Identify which cell holds the provided text, then report its (x, y) central coordinate. 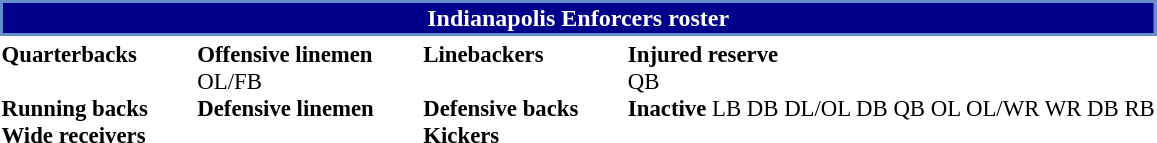
Indianapolis Enforcers roster (578, 18)
